Extract the (x, y) coordinate from the center of the cell holding the provided text.  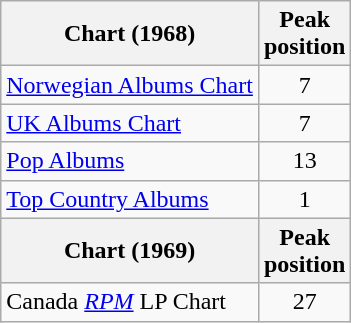
Top Country Albums (130, 199)
Chart (1968) (130, 34)
Chart (1969) (130, 250)
UK Albums Chart (130, 123)
Pop Albums (130, 161)
Canada RPM LP Chart (130, 302)
27 (304, 302)
Norwegian Albums Chart (130, 85)
13 (304, 161)
1 (304, 199)
